Return the (x, y) coordinate for the center point of the cell that contains the specified text.  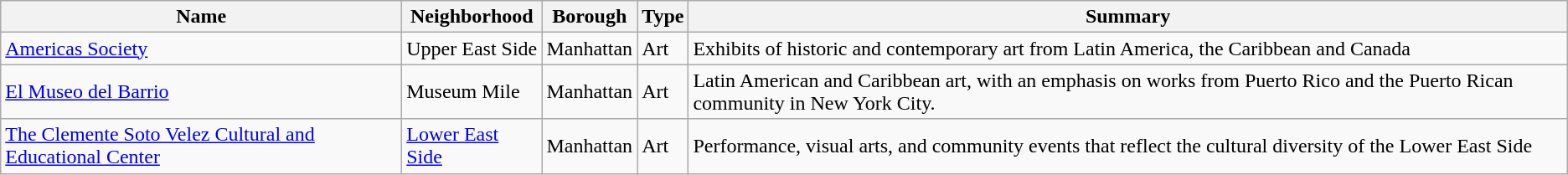
Lower East Side (472, 146)
Borough (590, 17)
El Museo del Barrio (201, 92)
Upper East Side (472, 49)
Latin American and Caribbean art, with an emphasis on works from Puerto Rico and the Puerto Rican community in New York City. (1127, 92)
Museum Mile (472, 92)
Name (201, 17)
The Clemente Soto Velez Cultural and Educational Center (201, 146)
Exhibits of historic and contemporary art from Latin America, the Caribbean and Canada (1127, 49)
Summary (1127, 17)
Performance, visual arts, and community events that reflect the cultural diversity of the Lower East Side (1127, 146)
Americas Society (201, 49)
Neighborhood (472, 17)
Type (663, 17)
